Find where the given text appears and provide that cell's center as (x, y) coordinate. 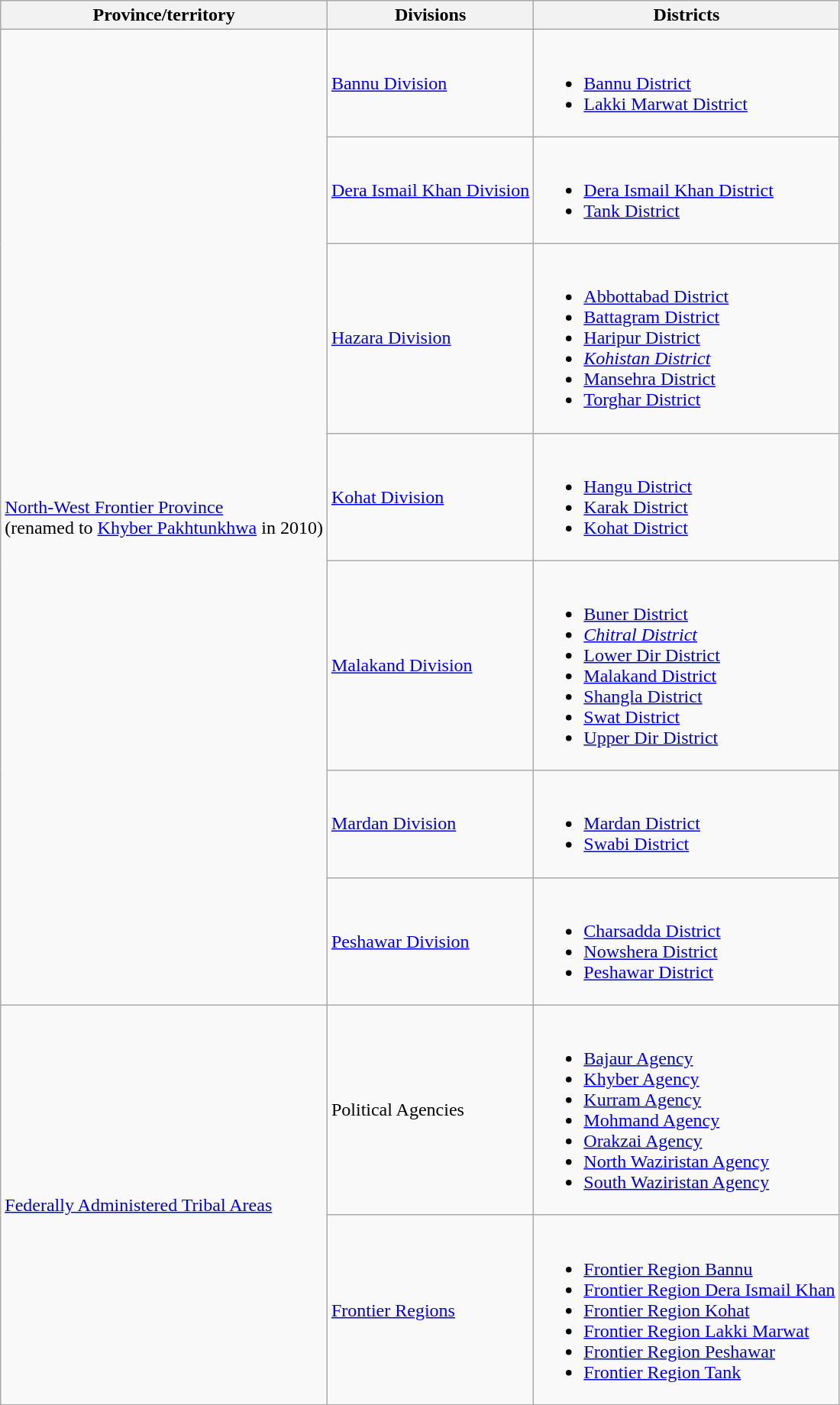
Kohat Division (430, 496)
Frontier Region BannuFrontier Region Dera Ismail KhanFrontier Region KohatFrontier Region Lakki MarwatFrontier Region PeshawarFrontier Region Tank (687, 1310)
Malakand Division (430, 666)
Peshawar Division (430, 941)
Bajaur AgencyKhyber AgencyKurram AgencyMohmand AgencyOrakzai AgencyNorth Waziristan AgencySouth Waziristan Agency (687, 1110)
Frontier Regions (430, 1310)
Mardan Division (430, 824)
Mardan DistrictSwabi District (687, 824)
Bannu DistrictLakki Marwat District (687, 83)
Buner DistrictChitral DistrictLower Dir DistrictMalakand DistrictShangla DistrictSwat DistrictUpper Dir District (687, 666)
Dera Ismail Khan Division (430, 190)
Political Agencies (430, 1110)
Charsadda DistrictNowshera DistrictPeshawar District (687, 941)
Dera Ismail Khan DistrictTank District (687, 190)
Province/territory (164, 15)
North-West Frontier Province(renamed to Khyber Pakhtunkhwa in 2010) (164, 518)
Bannu Division (430, 83)
Districts (687, 15)
Federally Administered Tribal Areas (164, 1205)
Hazara Division (430, 338)
Abbottabad DistrictBattagram DistrictHaripur DistrictKohistan DistrictMansehra DistrictTorghar District (687, 338)
Divisions (430, 15)
Hangu DistrictKarak DistrictKohat District (687, 496)
